Capture the cell that displays the provided text and extract its [x, y] central coordinate. 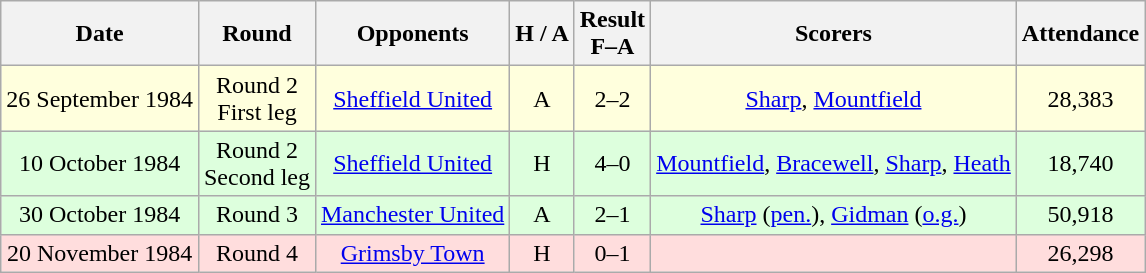
28,383 [1080, 98]
ResultF–A [612, 34]
Sharp (pen.), Gidman (o.g.) [834, 215]
26 September 1984 [100, 98]
30 October 1984 [100, 215]
2–1 [612, 215]
50,918 [1080, 215]
2–2 [612, 98]
Round 2First leg [256, 98]
Mountfield, Bracewell, Sharp, Heath [834, 164]
H / A [542, 34]
Attendance [1080, 34]
Grimsby Town [412, 253]
4–0 [612, 164]
10 October 1984 [100, 164]
Round 3 [256, 215]
Sharp, Mountfield [834, 98]
Scorers [834, 34]
Round 2Second leg [256, 164]
Manchester United [412, 215]
0–1 [612, 253]
Round 4 [256, 253]
Round [256, 34]
18,740 [1080, 164]
26,298 [1080, 253]
Date [100, 34]
20 November 1984 [100, 253]
Opponents [412, 34]
